For the text-containing cell, return its midpoint in (x, y) coordinate format. 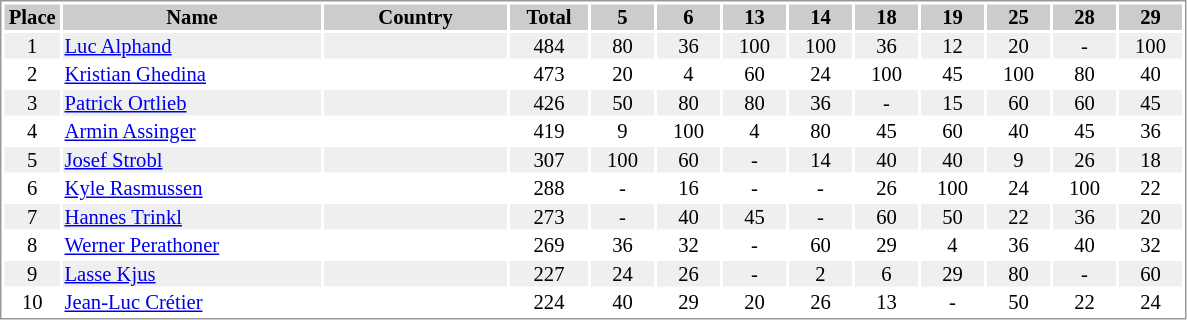
Kyle Rasmussen (192, 189)
426 (549, 103)
307 (549, 160)
Name (192, 17)
Patrick Ortlieb (192, 103)
1 (32, 46)
Lasse Kjus (192, 274)
484 (549, 46)
10 (32, 303)
Total (549, 17)
3 (32, 103)
Kristian Ghedina (192, 75)
269 (549, 245)
224 (549, 303)
Jean-Luc Crétier (192, 303)
16 (688, 189)
Hannes Trinkl (192, 217)
473 (549, 75)
273 (549, 217)
Armin Assinger (192, 131)
8 (32, 245)
Werner Perathoner (192, 245)
28 (1084, 17)
419 (549, 131)
19 (952, 17)
7 (32, 217)
25 (1018, 17)
12 (952, 46)
288 (549, 189)
Country (416, 17)
Place (32, 17)
15 (952, 103)
Josef Strobl (192, 160)
227 (549, 274)
Luc Alphand (192, 46)
